Detect which cell encompasses the target text, then output its [x, y] center coordinate. 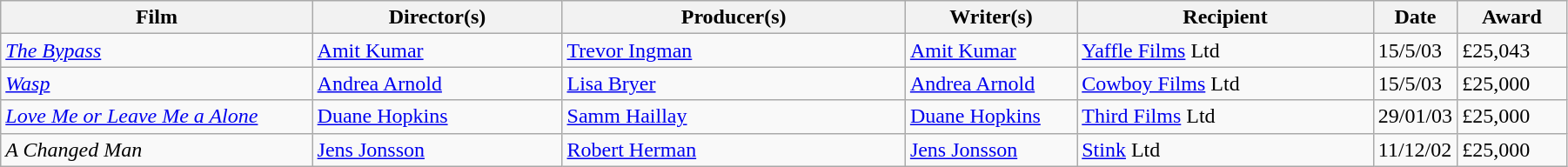
11/12/02 [1415, 150]
Third Films Ltd [1225, 117]
Love Me or Leave Me a Alone [157, 117]
£25,043 [1512, 50]
29/01/03 [1415, 117]
A Changed Man [157, 150]
Award [1512, 17]
Robert Herman [734, 150]
Producer(s) [734, 17]
Date [1415, 17]
Stink Ltd [1225, 150]
Director(s) [437, 17]
Writer(s) [990, 17]
Samm Haillay [734, 117]
Wasp [157, 83]
The Bypass [157, 50]
Cowboy Films Ltd [1225, 83]
Lisa Bryer [734, 83]
Film [157, 17]
Yaffle Films Ltd [1225, 50]
Trevor Ingman [734, 50]
Recipient [1225, 17]
